Identify which cell holds the provided text, then report its [X, Y] central coordinate. 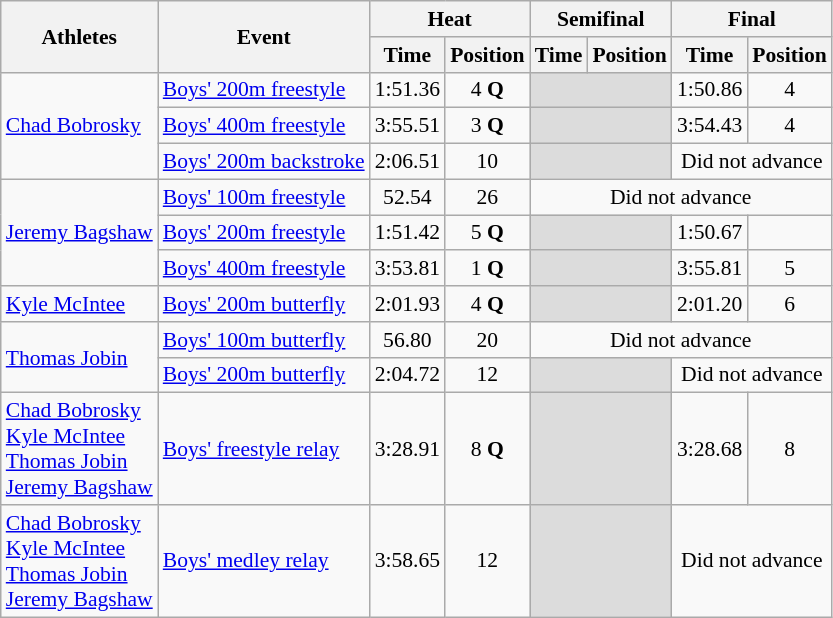
Event [264, 36]
3:55.81 [710, 269]
8 [789, 449]
1:51.42 [408, 233]
3:28.68 [710, 449]
Heat [450, 19]
3:55.51 [408, 126]
3:53.81 [408, 269]
Semifinal [601, 19]
Boys' 200m backstroke [264, 162]
3:58.65 [408, 561]
56.80 [408, 340]
Chad Bobrosky [80, 126]
6 [789, 304]
1:50.86 [710, 90]
1:50.67 [710, 233]
3 Q [487, 126]
Final [752, 19]
1 Q [487, 269]
Boys' freestyle relay [264, 449]
1:51.36 [408, 90]
Boys' 100m freestyle [264, 197]
20 [487, 340]
10 [487, 162]
52.54 [408, 197]
Thomas Jobin [80, 358]
8 Q [487, 449]
Athletes [80, 36]
2:01.20 [710, 304]
2:01.93 [408, 304]
3:54.43 [710, 126]
Boys' 100m butterfly [264, 340]
3:28.91 [408, 449]
Boys' medley relay [264, 561]
Kyle McIntee [80, 304]
5 [789, 269]
26 [487, 197]
2:04.72 [408, 375]
5 Q [487, 233]
2:06.51 [408, 162]
Jeremy Bagshaw [80, 232]
